Return [x, y] of the center of cell containing provided text 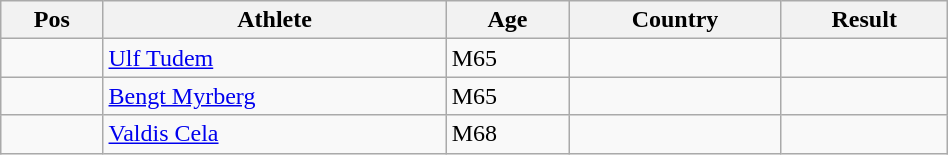
Result [864, 20]
Athlete [274, 20]
Pos [52, 20]
Country [675, 20]
Bengt Myrberg [274, 96]
M68 [508, 134]
Ulf Tudem [274, 58]
Age [508, 20]
Valdis Cela [274, 134]
